Return the (x, y) coordinate for the center point of the cell that contains the specified text.  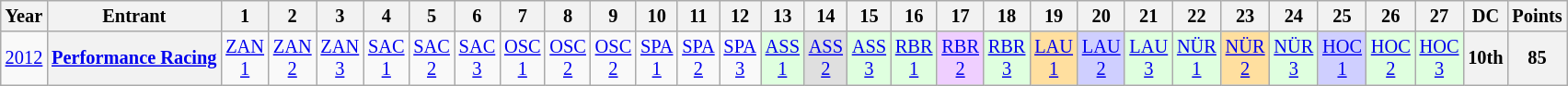
2012 (24, 58)
26 (1391, 16)
10th (1485, 58)
10 (657, 16)
11 (698, 16)
HOC2 (1391, 58)
18 (1007, 16)
ASS3 (869, 58)
HOC3 (1439, 58)
12 (740, 16)
LAU3 (1148, 58)
22 (1196, 16)
ZAN1 (245, 58)
3 (340, 16)
24 (1294, 16)
17 (960, 16)
SAC1 (386, 58)
OSC1 (523, 58)
9 (613, 16)
ASS1 (782, 58)
1 (245, 16)
ZAN2 (293, 58)
20 (1101, 16)
RBR1 (914, 58)
LAU1 (1054, 58)
HOC1 (1342, 58)
SPA2 (698, 58)
SAC3 (477, 58)
NÜR3 (1294, 58)
ASS2 (826, 58)
8 (567, 16)
7 (523, 16)
Entrant (134, 16)
6 (477, 16)
Performance Racing (134, 58)
NÜR1 (1196, 58)
19 (1054, 16)
SAC2 (431, 58)
NÜR2 (1246, 58)
2 (293, 16)
23 (1246, 16)
DC (1485, 16)
RBR3 (1007, 58)
27 (1439, 16)
13 (782, 16)
5 (431, 16)
85 (1538, 58)
RBR2 (960, 58)
25 (1342, 16)
SPA1 (657, 58)
4 (386, 16)
15 (869, 16)
SPA3 (740, 58)
Points (1538, 16)
LAU2 (1101, 58)
21 (1148, 16)
ZAN3 (340, 58)
16 (914, 16)
Year (24, 16)
14 (826, 16)
